Find where the given text appears and provide that cell's center as [X, Y] coordinate. 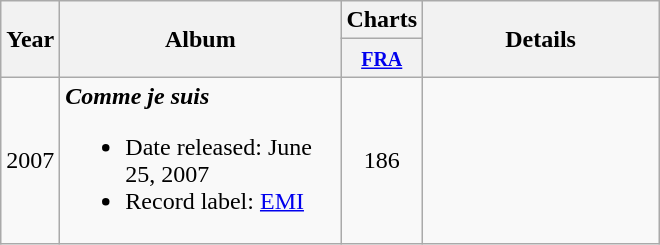
186 [382, 160]
Charts [382, 20]
FRA [382, 58]
Year [30, 39]
Album [200, 39]
Details [541, 39]
2007 [30, 160]
Comme je suisDate released: June 25, 2007Record label: EMI [200, 160]
